Output the [x, y] coordinate of the center of the cell containing the given text.  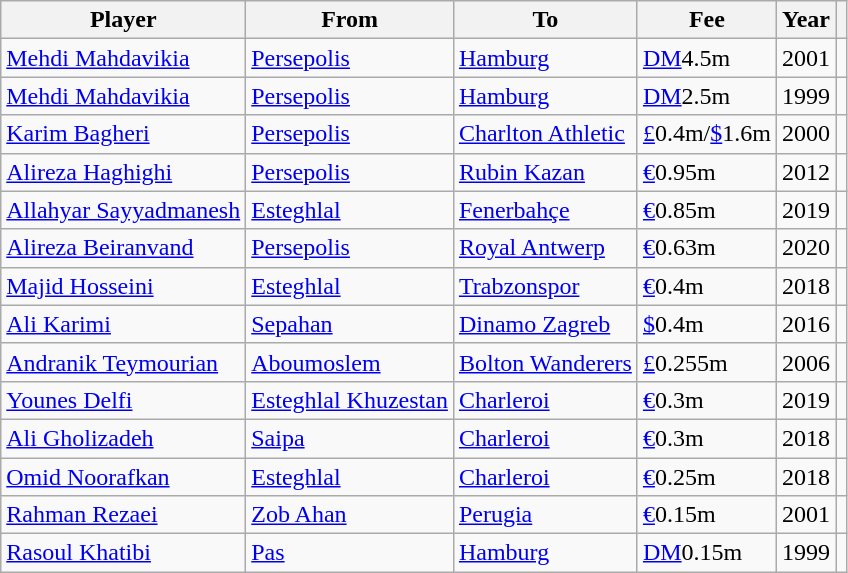
Pas [350, 553]
Younes Delfi [124, 400]
€0.63m [706, 248]
2000 [806, 134]
2020 [806, 248]
Sepahan [350, 324]
€0.85m [706, 210]
From [350, 20]
Fenerbahçe [545, 210]
Perugia [545, 515]
€0.15m [706, 515]
To [545, 20]
Player [124, 20]
2016 [806, 324]
£0.255m [706, 362]
Dinamo Zagreb [545, 324]
£0.4m/$1.6m [706, 134]
Aboumoslem [350, 362]
Zob Ahan [350, 515]
DM2.5m [706, 96]
Trabzonspor [545, 286]
Karim Bagheri [124, 134]
Rasoul Khatibi [124, 553]
2006 [806, 362]
Esteghlal Khuzestan [350, 400]
Alireza Haghighi [124, 172]
Charlton Athletic [545, 134]
Majid Hosseini [124, 286]
Rubin Kazan [545, 172]
Fee [706, 20]
Ali Karimi [124, 324]
Omid Noorafkan [124, 477]
Rahman Rezaei [124, 515]
DM0.15m [706, 553]
2012 [806, 172]
DM4.5m [706, 58]
Saipa [350, 438]
Ali Gholizadeh [124, 438]
€0.95m [706, 172]
Royal Antwerp [545, 248]
€0.4m [706, 286]
Andranik Teymourian [124, 362]
Year [806, 20]
Bolton Wanderers [545, 362]
Alireza Beiranvand [124, 248]
$0.4m [706, 324]
€0.25m [706, 477]
Allahyar Sayyadmanesh [124, 210]
